Scan for the cell matching the given text and deliver its (X, Y) coordinate at center. 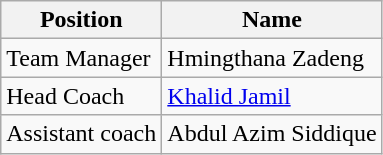
Assistant coach (82, 134)
Hmingthana Zadeng (272, 58)
Khalid Jamil (272, 96)
Team Manager (82, 58)
Head Coach (82, 96)
Abdul Azim Siddique (272, 134)
Position (82, 20)
Name (272, 20)
